Scan for the cell matching the given text and deliver its (x, y) coordinate at center. 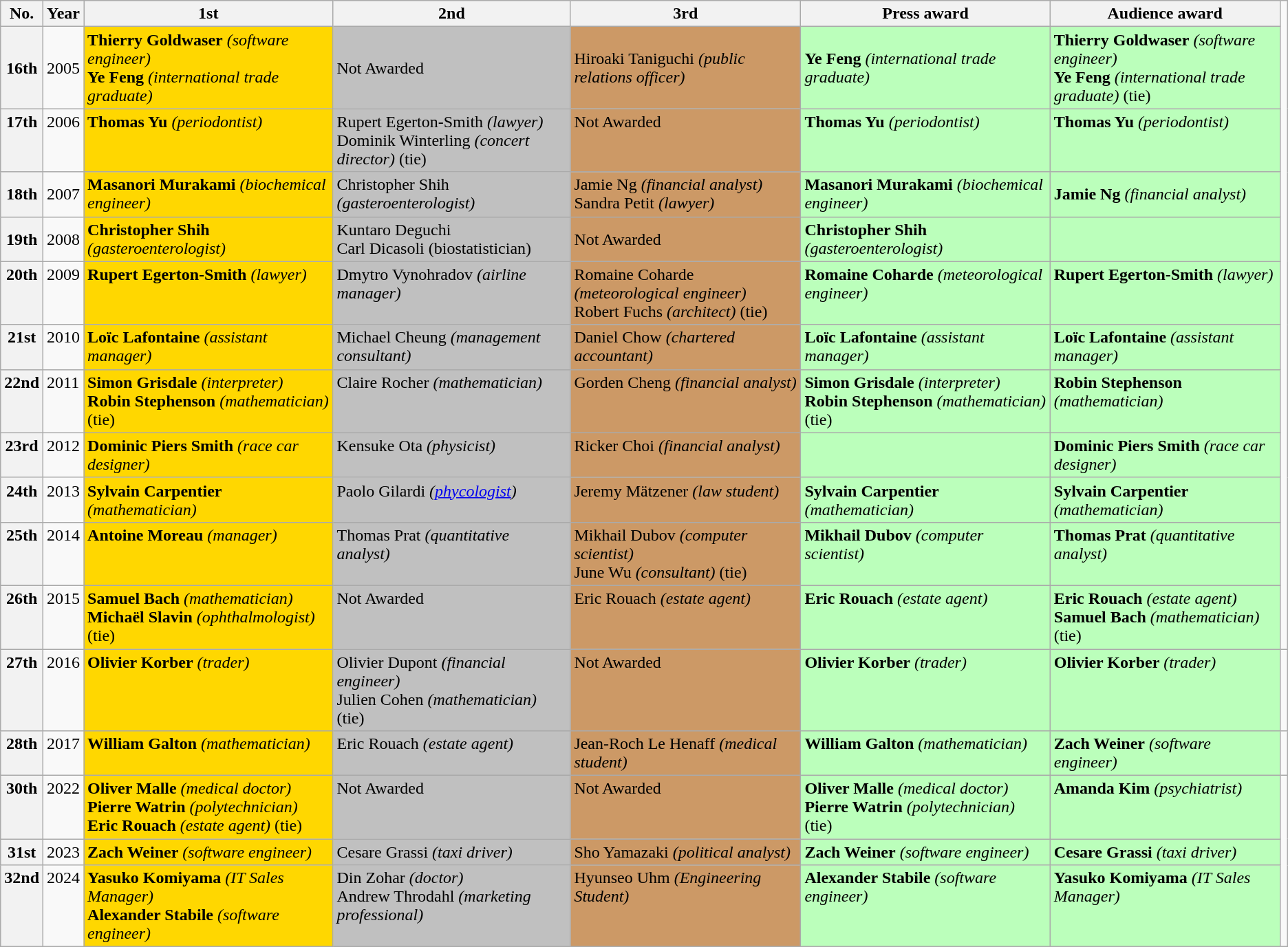
23rd (22, 455)
1st (208, 14)
20th (22, 293)
2022 (63, 807)
Yasuko Komiyama (IT Sales Manager) Alexander Stabile (software engineer) (208, 906)
Antoine Moreau (manager) (208, 554)
Jamie Ng (financial analyst) Sandra Petit (lawyer) (685, 194)
21st (22, 347)
Hyunseo Uhm (Engineering Student) (685, 906)
Romaine Coharde (meteorological engineer) Robert Fuchs (architect) (tie) (685, 293)
Jamie Ng (financial analyst) (1165, 194)
2016 (63, 690)
Oliver Malle (medical doctor) Pierre Watrin (polytechnician) (tie) (925, 807)
17th (22, 140)
2023 (63, 852)
2013 (63, 499)
Gorden Cheng (financial analyst) (685, 401)
Robin Stephenson (mathematician) (1165, 401)
Oliver Malle (medical doctor) Pierre Watrin (polytechnician) Eric Rouach (estate agent) (tie) (208, 807)
Samuel Bach (mathematician) Michaël Slavin (ophthalmologist) (tie) (208, 617)
25th (22, 554)
2nd (451, 14)
Sho Yamazaki (political analyst) (685, 852)
Thierry Goldwaser (software engineer) Ye Feng (international trade graduate) (tie) (1165, 67)
Michael Cheung (management consultant) (451, 347)
32nd (22, 906)
Mikhail Dubov (computer scientist) (925, 554)
Jeremy Mätzener (law student) (685, 499)
Ye Feng (international trade graduate) (925, 67)
19th (22, 239)
Dmytro Vynohradov (airline manager) (451, 293)
30th (22, 807)
2024 (63, 906)
28th (22, 754)
26th (22, 617)
2009 (63, 293)
Kuntaro Deguchi Carl Dicasoli (biostatistician) (451, 239)
Year (63, 14)
Amanda Kim (psychiatrist) (1165, 807)
2010 (63, 347)
Ricker Choi (financial analyst) (685, 455)
No. (22, 14)
Jean-Roch Le Henaff (medical student) (685, 754)
Romaine Coharde (meteorological engineer) (925, 293)
Alexander Stabile (software engineer) (925, 906)
2017 (63, 754)
Mikhail Dubov (computer scientist) June Wu (consultant) (tie) (685, 554)
16th (22, 67)
Thierry Goldwaser (software engineer) Ye Feng (international trade graduate) (208, 67)
Press award (925, 14)
Kensuke Ota (physicist) (451, 455)
2005 (63, 67)
Hiroaki Taniguchi (public relations officer) (685, 67)
Audience award (1165, 14)
18th (22, 194)
Claire Rocher (mathematician) (451, 401)
2012 (63, 455)
3rd (685, 14)
Rupert Egerton-Smith (lawyer) Dominik Winterling (concert director) (tie) (451, 140)
Din Zohar (doctor) Andrew Throdahl (marketing professional) (451, 906)
2014 (63, 554)
Eric Rouach (estate agent) Samuel Bach (mathematician) (tie) (1165, 617)
Daniel Chow (chartered accountant) (685, 347)
27th (22, 690)
2015 (63, 617)
2007 (63, 194)
Olivier Dupont (financial engineer) Julien Cohen (mathematician) (tie) (451, 690)
2006 (63, 140)
24th (22, 499)
Paolo Gilardi (phycologist) (451, 499)
31st (22, 852)
2008 (63, 239)
Yasuko Komiyama (IT Sales Manager) (1165, 906)
2011 (63, 401)
22nd (22, 401)
